Extract the [X, Y] coordinate from the center of the cell holding the provided text.  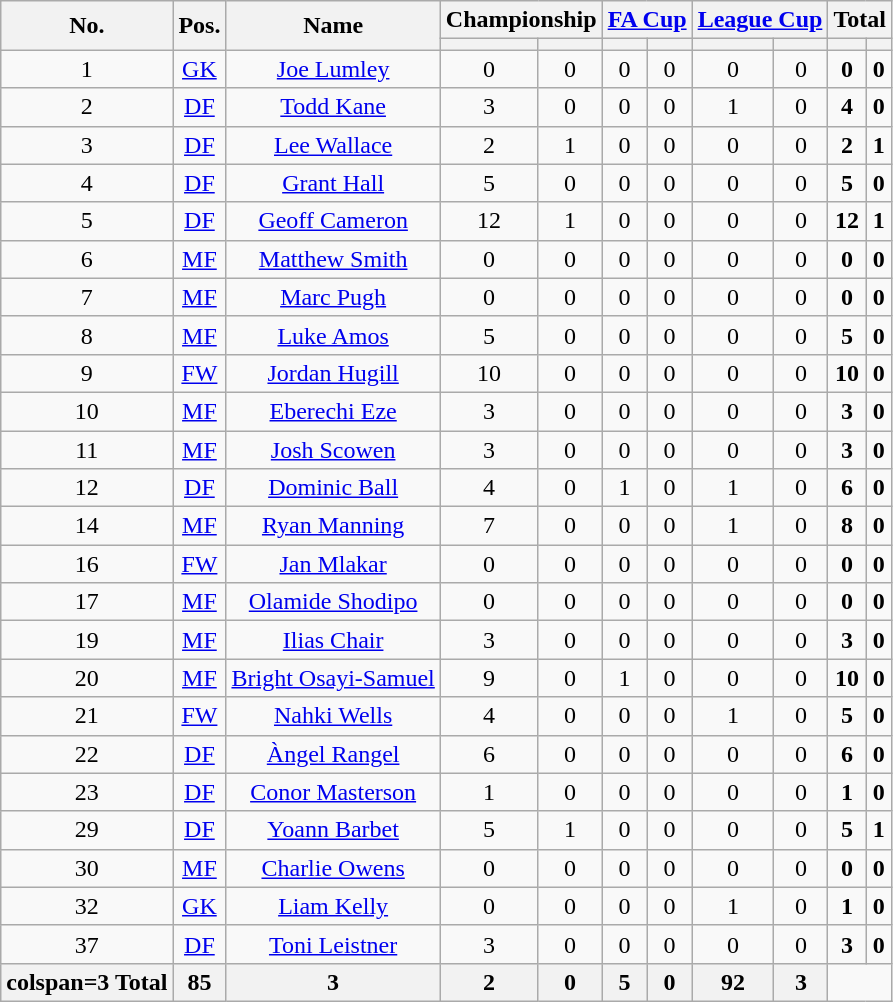
19 [87, 640]
No. [87, 26]
17 [87, 602]
16 [87, 564]
Luke Amos [333, 335]
Yoann Barbet [333, 830]
Joe Lumley [333, 69]
Eberechi Eze [333, 411]
Liam Kelly [333, 906]
Geoff Cameron [333, 221]
Charlie Owens [333, 868]
11 [87, 449]
Àngel Rangel [333, 754]
Ryan Manning [333, 526]
21 [87, 716]
Jan Mlakar [333, 564]
Marc Pugh [333, 297]
92 [733, 982]
Matthew Smith [333, 259]
Josh Scowen [333, 449]
22 [87, 754]
Nahki Wells [333, 716]
85 [200, 982]
FA Cup [647, 20]
Dominic Ball [333, 488]
23 [87, 792]
Grant Hall [333, 183]
Olamide Shodipo [333, 602]
League Cup [760, 20]
Bright Osayi-Samuel [333, 678]
colspan=3 Total [87, 982]
Ilias Chair [333, 640]
Toni Leistner [333, 944]
Lee Wallace [333, 145]
20 [87, 678]
Conor Masterson [333, 792]
Pos. [200, 26]
Total [860, 20]
29 [87, 830]
Todd Kane [333, 107]
Championship [521, 20]
30 [87, 868]
Jordan Hugill [333, 373]
37 [87, 944]
32 [87, 906]
14 [87, 526]
Name [333, 26]
